Determine the [X, Y] coordinate at the center of the cell enclosing the given text.  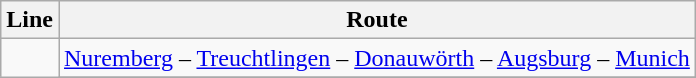
Nuremberg – Treuchtlingen – Donauwörth – Augsburg – Munich [376, 58]
Route [376, 20]
Line [30, 20]
